Return the [X, Y] coordinate for the center point of the cell that contains the specified text.  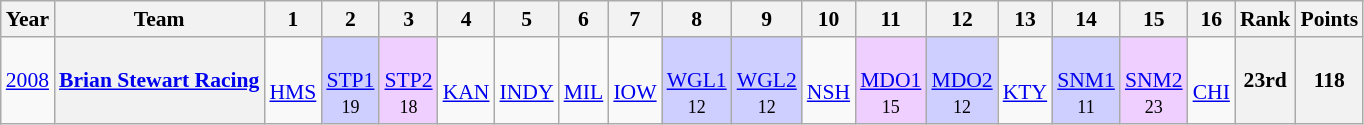
MDO212 [962, 80]
9 [767, 19]
1 [292, 19]
2 [350, 19]
HMS [292, 80]
Brian Stewart Racing [159, 80]
11 [890, 19]
Year [28, 19]
CHI [1212, 80]
IOW [634, 80]
SNM223 [1154, 80]
23rd [1266, 80]
NSH [828, 80]
7 [634, 19]
4 [466, 19]
MIL [584, 80]
10 [828, 19]
STP218 [408, 80]
SNM111 [1086, 80]
KTY [1025, 80]
WGL112 [697, 80]
13 [1025, 19]
Team [159, 19]
6 [584, 19]
12 [962, 19]
INDY [527, 80]
KAN [466, 80]
2008 [28, 80]
STP119 [350, 80]
118 [1329, 80]
Points [1329, 19]
14 [1086, 19]
8 [697, 19]
15 [1154, 19]
MDO115 [890, 80]
3 [408, 19]
16 [1212, 19]
Rank [1266, 19]
5 [527, 19]
WGL212 [767, 80]
